Pinpoint the cell where the given text exists, returning its [X, Y] midpoint coordinate. 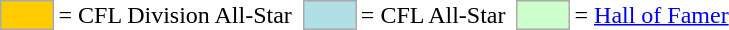
= CFL All-Star [433, 15]
= CFL Division All-Star [175, 15]
